From the cell containing the given text, extract its center point as [X, Y] coordinate. 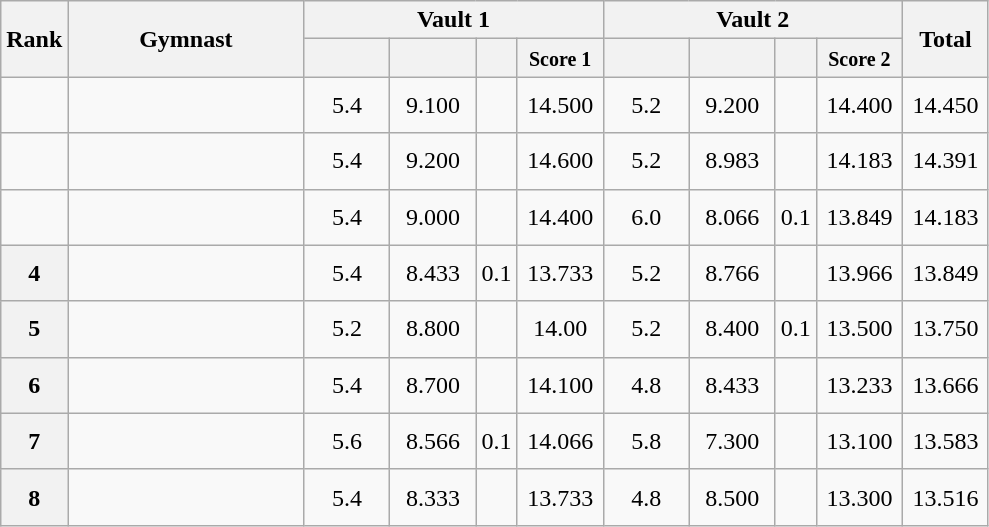
Vault 1 [454, 20]
9.100 [433, 105]
7.300 [732, 441]
8.066 [732, 217]
5.6 [347, 441]
14.450 [945, 105]
13.583 [945, 441]
14.066 [560, 441]
8.983 [732, 161]
9.000 [433, 217]
8.566 [433, 441]
7 [34, 441]
4 [34, 273]
6 [34, 385]
Total [945, 39]
14.391 [945, 161]
6.0 [646, 217]
13.100 [859, 441]
8.400 [732, 329]
13.516 [945, 497]
13.966 [859, 273]
Gymnast [186, 39]
8 [34, 497]
8.700 [433, 385]
14.600 [560, 161]
Score 2 [859, 58]
Rank [34, 39]
8.500 [732, 497]
13.300 [859, 497]
13.233 [859, 385]
5 [34, 329]
13.500 [859, 329]
13.666 [945, 385]
Score 1 [560, 58]
8.333 [433, 497]
13.750 [945, 329]
14.00 [560, 329]
8.766 [732, 273]
14.100 [560, 385]
14.500 [560, 105]
Vault 2 [752, 20]
8.800 [433, 329]
5.8 [646, 441]
